Search for the cell housing the specified text and yield its [X, Y] center coordinate. 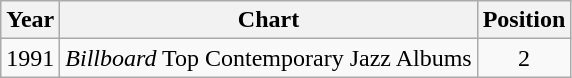
2 [524, 58]
Chart [268, 20]
Year [30, 20]
Billboard Top Contemporary Jazz Albums [268, 58]
1991 [30, 58]
Position [524, 20]
